Find where the given text appears and provide that cell's center as (X, Y) coordinate. 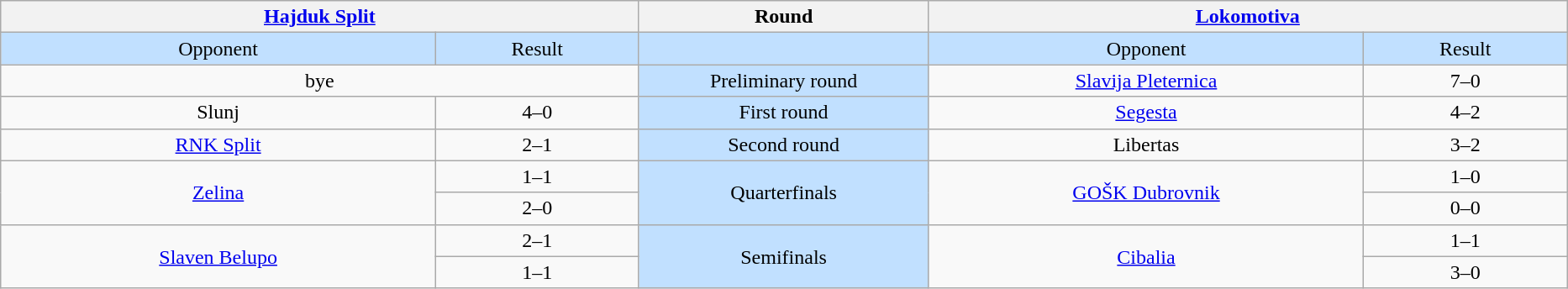
0–0 (1465, 208)
Slavija Pleternica (1146, 81)
RNK Split (218, 144)
GOŠK Dubrovnik (1146, 192)
3–0 (1465, 272)
Lokomotiva (1247, 17)
Cibalia (1146, 256)
Zelina (218, 192)
7–0 (1465, 81)
4–0 (537, 113)
Slaven Belupo (218, 256)
First round (783, 113)
Slunj (218, 113)
Semifinals (783, 256)
Hajduk Split (319, 17)
bye (319, 81)
Preliminary round (783, 81)
Quarterfinals (783, 192)
3–2 (1465, 144)
4–2 (1465, 113)
Segesta (1146, 113)
2–0 (537, 208)
Libertas (1146, 144)
1–0 (1465, 176)
Second round (783, 144)
Round (783, 17)
